Detect which cell encompasses the target text, then output its [x, y] center coordinate. 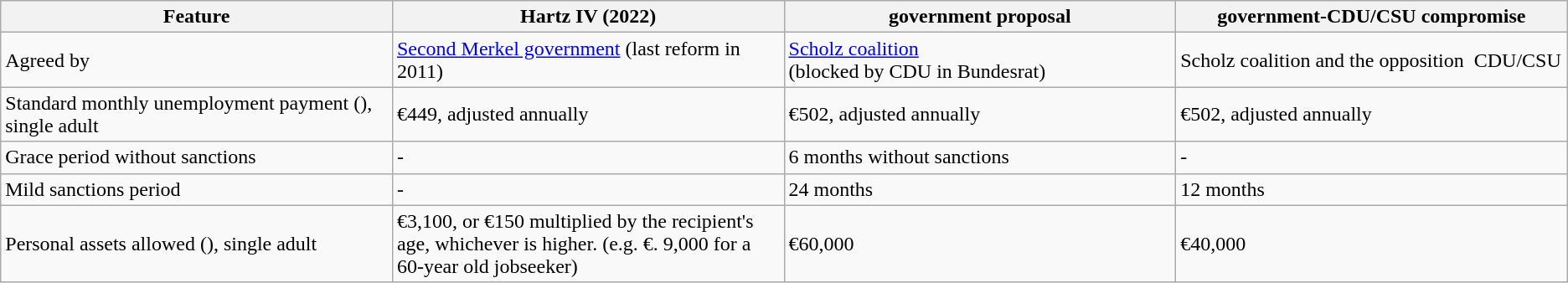
Mild sanctions period [197, 189]
Feature [197, 17]
€60,000 [980, 244]
6 months without sanctions [980, 157]
12 months [1372, 189]
24 months [980, 189]
Agreed by [197, 60]
Grace period without sanctions [197, 157]
€449, adjusted annually [588, 114]
Standard monthly unemployment payment (), single adult [197, 114]
Personal assets allowed (), single adult [197, 244]
Scholz coalition and the opposition CDU/CSU [1372, 60]
€3,100, or €150 multiplied by the recipient's age, whichever is higher. (e.g. €. 9,000 for a 60-year old jobseeker) [588, 244]
Second Merkel government (last reform in 2011) [588, 60]
Hartz IV (2022) [588, 17]
government proposal [980, 17]
Scholz coalition(blocked by CDU in Bundesrat) [980, 60]
government-CDU/CSU compromise [1372, 17]
€40,000 [1372, 244]
